Scan for the cell matching the given text and deliver its [X, Y] coordinate at center. 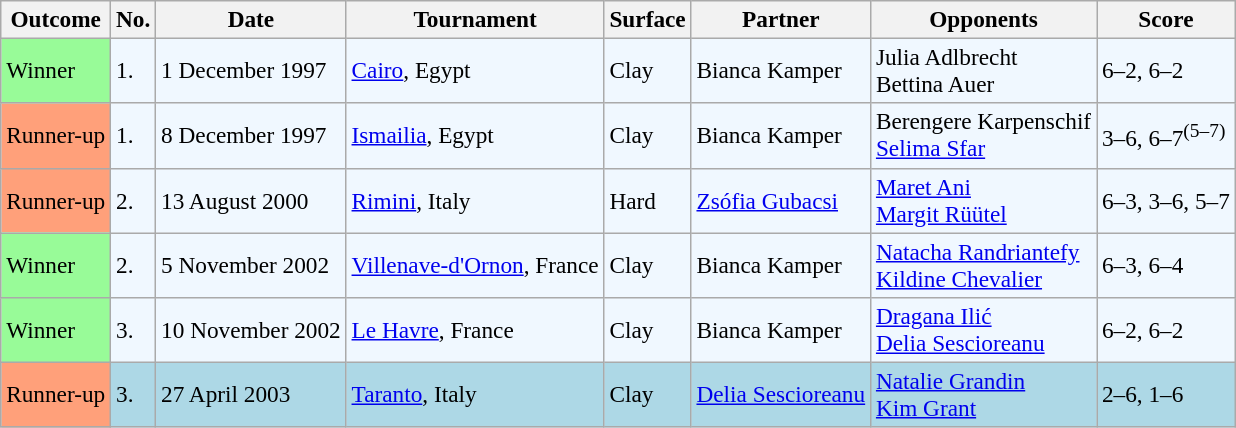
Le Havre, France [475, 330]
Partner [780, 19]
Villenave-d'Ornon, France [475, 264]
Ismailia, Egypt [475, 136]
13 August 2000 [251, 200]
Taranto, Italy [475, 394]
Cairo, Egypt [475, 70]
10 November 2002 [251, 330]
3–6, 6–7(5–7) [1166, 136]
Date [251, 19]
27 April 2003 [251, 394]
Surface [648, 19]
Score [1166, 19]
6–3, 3–6, 5–7 [1166, 200]
Natacha Randriantefy Kildine Chevalier [984, 264]
Hard [648, 200]
Julia Adlbrecht Bettina Auer [984, 70]
5 November 2002 [251, 264]
Outcome [56, 19]
Maret Ani Margit Rüütel [984, 200]
Natalie Grandin Kim Grant [984, 394]
No. [134, 19]
8 December 1997 [251, 136]
1 December 1997 [251, 70]
Tournament [475, 19]
Dragana Ilić Delia Sescioreanu [984, 330]
Zsófia Gubacsi [780, 200]
Rimini, Italy [475, 200]
Delia Sescioreanu [780, 394]
Berengere Karpenschif Selima Sfar [984, 136]
6–3, 6–4 [1166, 264]
Opponents [984, 19]
2–6, 1–6 [1166, 394]
